Determine the (x, y) coordinate at the center of the cell enclosing the given text.  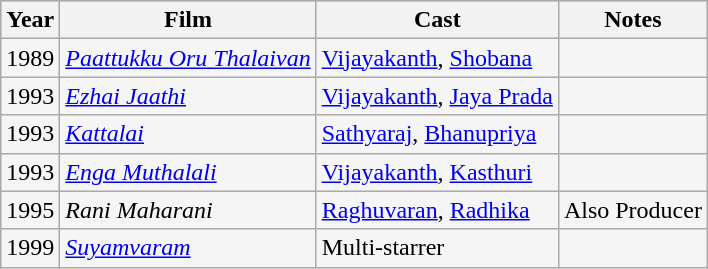
1999 (30, 248)
Year (30, 20)
Cast (437, 20)
1995 (30, 210)
Notes (632, 20)
Vijayakanth, Shobana (437, 58)
Sathyaraj, Bhanupriya (437, 134)
Paattukku Oru Thalaivan (188, 58)
Ezhai Jaathi (188, 96)
Rani Maharani (188, 210)
Kattalai (188, 134)
Enga Muthalali (188, 172)
Also Producer (632, 210)
1989 (30, 58)
Suyamvaram (188, 248)
Raghuvaran, Radhika (437, 210)
Vijayakanth, Jaya Prada (437, 96)
Vijayakanth, Kasthuri (437, 172)
Multi-starrer (437, 248)
Film (188, 20)
